Pinpoint the cell where the given text exists, returning its (x, y) midpoint coordinate. 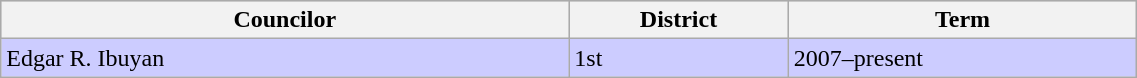
District (678, 20)
Edgar R. Ibuyan (285, 58)
Term (962, 20)
1st (678, 58)
Councilor (285, 20)
2007–present (962, 58)
